Output the (x, y) coordinate of the center of the cell containing the given text.  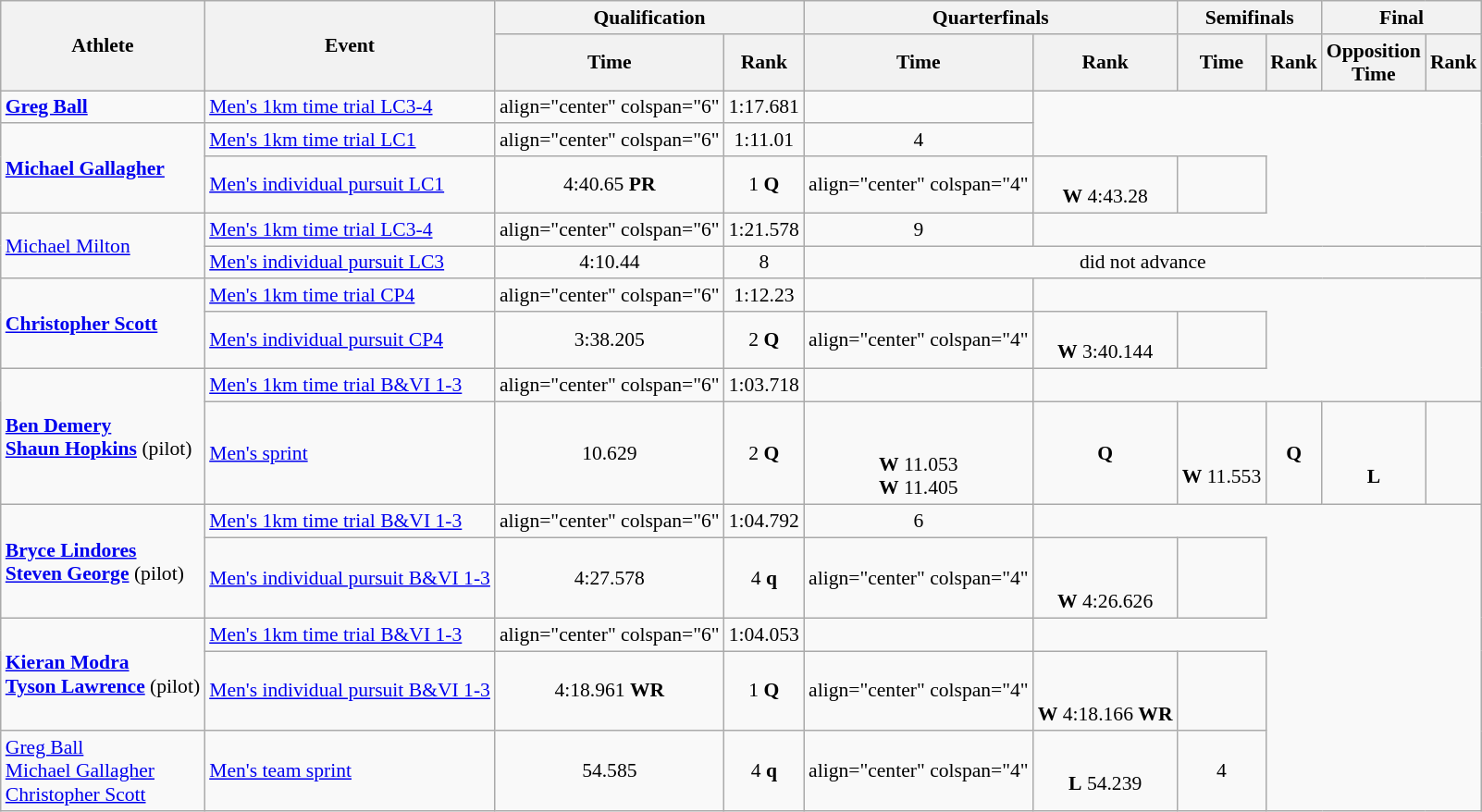
Men's team sprint (350, 771)
1:21.578 (764, 229)
1:03.718 (764, 385)
3:38.205 (610, 340)
Semifinals (1250, 18)
1:04.792 (764, 522)
Michael Gallagher (103, 168)
W 3:40.144 (1105, 340)
4:10.44 (610, 263)
9 (919, 229)
Men's 1km time trial CP4 (350, 296)
Men's individual pursuit CP4 (350, 340)
10.629 (610, 453)
Event (350, 46)
Quarterfinals (991, 18)
L 54.239 (1105, 771)
8 (764, 263)
4:27.578 (610, 579)
54.585 (610, 771)
Bryce Lindores Steven George (pilot) (103, 561)
Christopher Scott (103, 324)
did not advance (1142, 263)
Qualification (649, 18)
Greg Ball Michael Gallagher Christopher Scott (103, 771)
Men's individual pursuit LC3 (350, 263)
W 4:26.626 (1105, 579)
Athlete (103, 46)
Ben Demery Shaun Hopkins (pilot) (103, 437)
Michael Milton (103, 246)
Men's sprint (350, 453)
4:18.961 WR (610, 692)
Final (1402, 18)
1:11.01 (764, 141)
W 11.053 W 11.405 (919, 453)
Kieran Modra Tyson Lawrence (pilot) (103, 674)
W 4:43.28 (1105, 185)
OppositionTime (1374, 63)
W 11.553 (1222, 453)
1:17.681 (764, 107)
L (1374, 453)
W 4:18.166 WR (1105, 692)
1:04.053 (764, 634)
1:12.23 (764, 296)
6 (919, 522)
4:40.65 PR (610, 185)
Greg Ball (103, 107)
Men's 1km time trial LC1 (350, 141)
Men's individual pursuit LC1 (350, 185)
